Locate the cell with the specified text and output its (x, y) center coordinate. 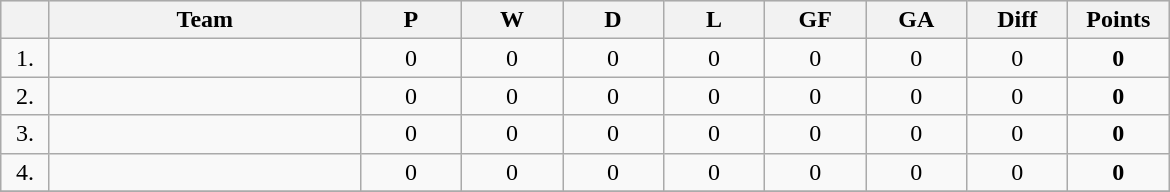
W (512, 20)
Points (1118, 20)
3. (26, 134)
GF (816, 20)
4. (26, 172)
1. (26, 58)
L (714, 20)
Diff (1018, 20)
P (410, 20)
D (612, 20)
GA (916, 20)
2. (26, 96)
Team (204, 20)
